Detect which cell encompasses the target text, then output its (X, Y) center coordinate. 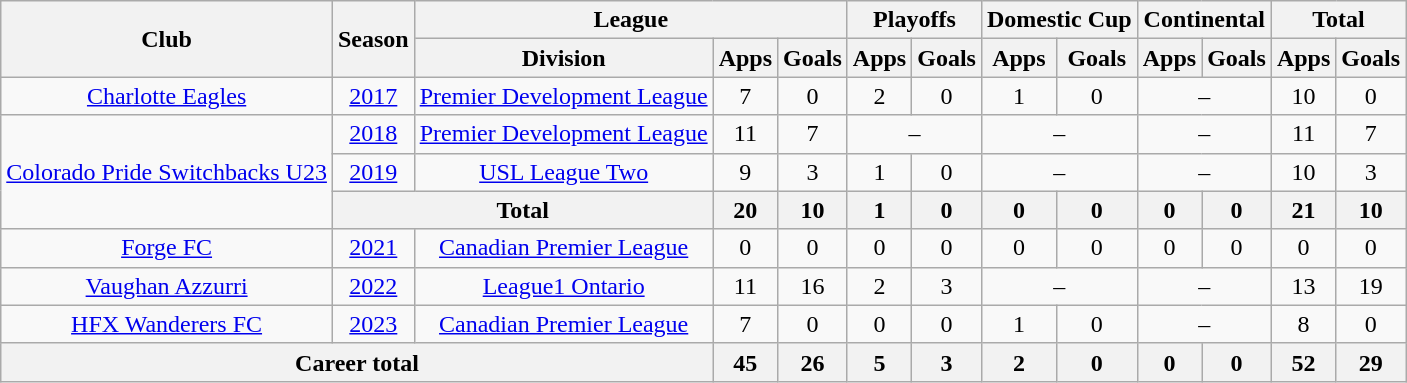
League (630, 20)
8 (1303, 324)
Charlotte Eagles (167, 96)
Club (167, 39)
52 (1303, 362)
21 (1303, 210)
2023 (373, 324)
Division (564, 58)
20 (745, 210)
2017 (373, 96)
29 (1371, 362)
2021 (373, 248)
19 (1371, 286)
2018 (373, 134)
League1 Ontario (564, 286)
Season (373, 39)
Career total (357, 362)
2019 (373, 172)
26 (813, 362)
5 (879, 362)
Vaughan Azzurri (167, 286)
16 (813, 286)
Continental (1204, 20)
HFX Wanderers FC (167, 324)
USL League Two (564, 172)
2022 (373, 286)
Playoffs (914, 20)
Forge FC (167, 248)
9 (745, 172)
13 (1303, 286)
Domestic Cup (1059, 20)
45 (745, 362)
Colorado Pride Switchbacks U23 (167, 172)
